For the text-containing cell, return its midpoint in (X, Y) coordinate format. 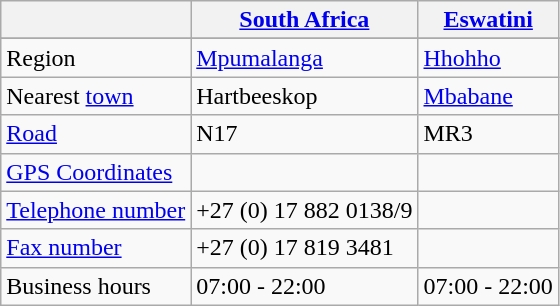
South Africa (304, 20)
Telephone number (96, 210)
GPS Coordinates (96, 172)
Fax number (96, 248)
Hhohho (488, 58)
Hartbeeskop (304, 96)
Nearest town (96, 96)
Road (96, 134)
+27 (0) 17 819 3481 (304, 248)
MR3 (488, 134)
Mpumalanga (304, 58)
Eswatini (488, 20)
Region (96, 58)
N17 (304, 134)
Business hours (96, 286)
+27 (0) 17 882 0138/9 (304, 210)
Mbabane (488, 96)
